Detect which cell encompasses the target text, then output its [X, Y] center coordinate. 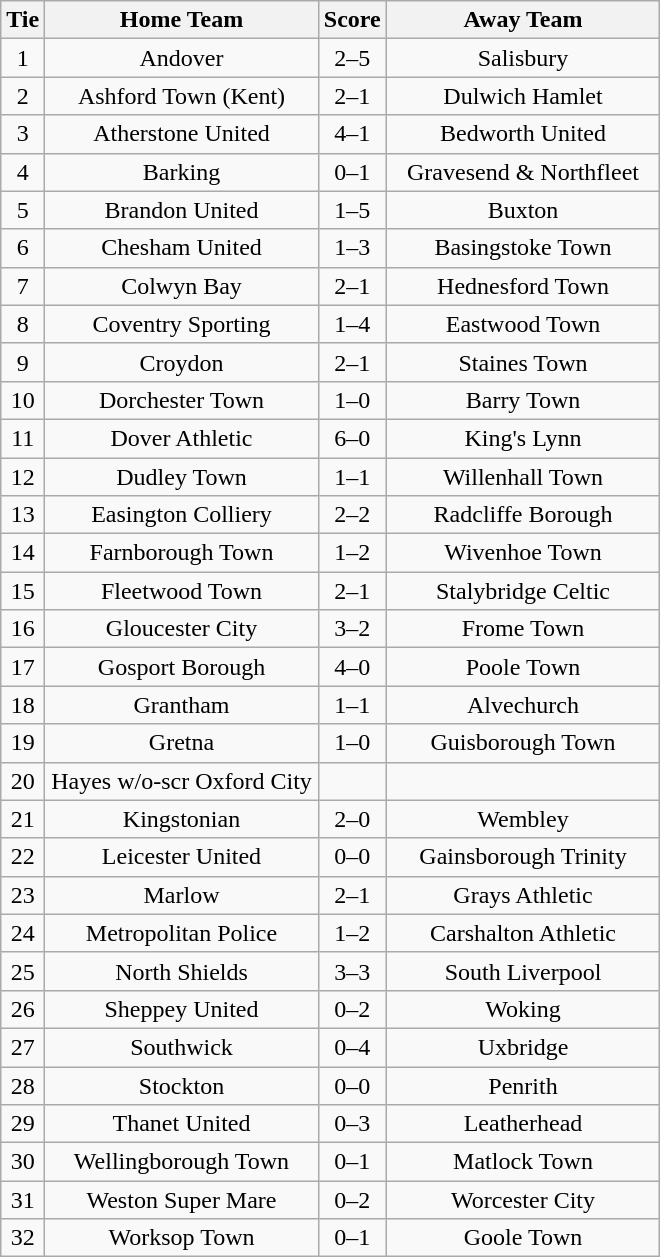
South Liverpool [523, 971]
21 [23, 819]
Bedworth United [523, 134]
Stockton [182, 1085]
6–0 [352, 438]
Kingstonian [182, 819]
3–2 [352, 629]
4–1 [352, 134]
20 [23, 781]
8 [23, 324]
Coventry Sporting [182, 324]
Woking [523, 1009]
31 [23, 1200]
30 [23, 1162]
Leicester United [182, 857]
28 [23, 1085]
Thanet United [182, 1124]
Radcliffe Borough [523, 515]
27 [23, 1047]
9 [23, 362]
23 [23, 895]
Dudley Town [182, 477]
Frome Town [523, 629]
Guisborough Town [523, 743]
26 [23, 1009]
4–0 [352, 667]
11 [23, 438]
1–5 [352, 210]
3 [23, 134]
Eastwood Town [523, 324]
32 [23, 1238]
Weston Super Mare [182, 1200]
Dulwich Hamlet [523, 96]
Metropolitan Police [182, 933]
Gravesend & Northfleet [523, 172]
Andover [182, 58]
2–0 [352, 819]
Atherstone United [182, 134]
Stalybridge Celtic [523, 591]
Gainsborough Trinity [523, 857]
Grantham [182, 705]
Dover Athletic [182, 438]
6 [23, 248]
13 [23, 515]
Carshalton Athletic [523, 933]
Alvechurch [523, 705]
0–4 [352, 1047]
1 [23, 58]
17 [23, 667]
Willenhall Town [523, 477]
Fleetwood Town [182, 591]
5 [23, 210]
16 [23, 629]
Hayes w/o-scr Oxford City [182, 781]
3–3 [352, 971]
Barking [182, 172]
Uxbridge [523, 1047]
Poole Town [523, 667]
0–3 [352, 1124]
2 [23, 96]
18 [23, 705]
North Shields [182, 971]
Grays Athletic [523, 895]
Leatherhead [523, 1124]
Dorchester Town [182, 400]
Barry Town [523, 400]
Worcester City [523, 1200]
Colwyn Bay [182, 286]
1–4 [352, 324]
15 [23, 591]
Wellingborough Town [182, 1162]
Score [352, 20]
25 [23, 971]
Southwick [182, 1047]
Basingstoke Town [523, 248]
2–5 [352, 58]
Tie [23, 20]
7 [23, 286]
10 [23, 400]
Goole Town [523, 1238]
24 [23, 933]
Penrith [523, 1085]
Buxton [523, 210]
Staines Town [523, 362]
1–3 [352, 248]
Hednesford Town [523, 286]
Brandon United [182, 210]
29 [23, 1124]
Gloucester City [182, 629]
Croydon [182, 362]
Salisbury [523, 58]
Marlow [182, 895]
22 [23, 857]
Gretna [182, 743]
Home Team [182, 20]
Worksop Town [182, 1238]
King's Lynn [523, 438]
Gosport Borough [182, 667]
12 [23, 477]
Wembley [523, 819]
2–2 [352, 515]
19 [23, 743]
Chesham United [182, 248]
4 [23, 172]
Farnborough Town [182, 553]
Away Team [523, 20]
14 [23, 553]
Easington Colliery [182, 515]
Sheppey United [182, 1009]
Matlock Town [523, 1162]
Wivenhoe Town [523, 553]
Ashford Town (Kent) [182, 96]
